Identify which cell holds the provided text, then report its [x, y] central coordinate. 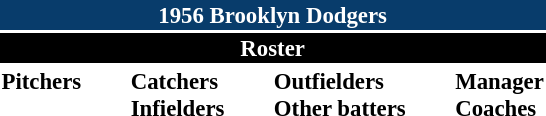
Roster [272, 48]
1956 Brooklyn Dodgers [272, 15]
